Detect which cell encompasses the target text, then output its [x, y] center coordinate. 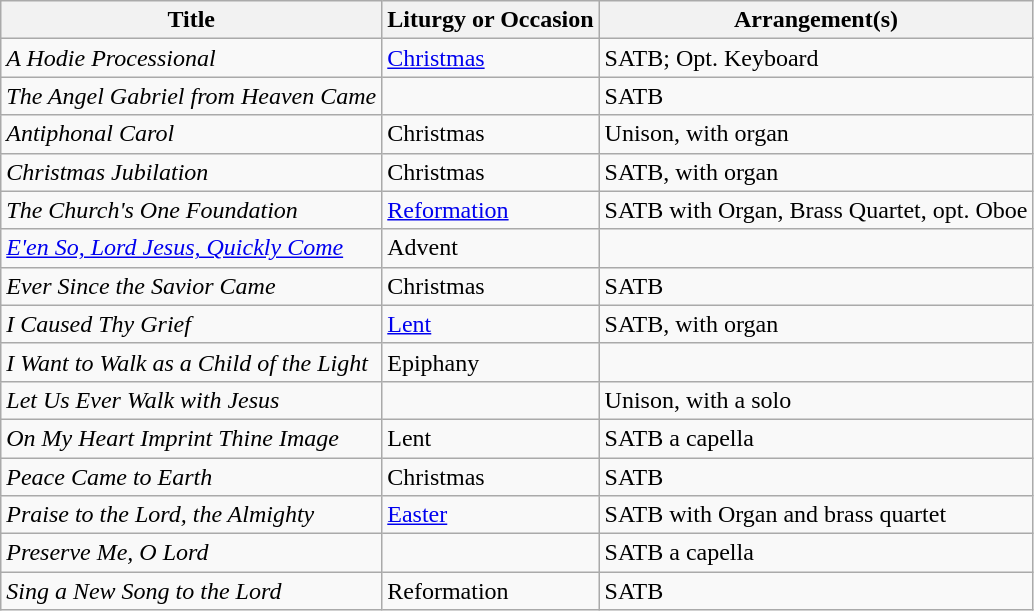
I Caused Thy Grief [192, 324]
Let Us Ever Walk with Jesus [192, 400]
SATB with Organ and brass quartet [816, 515]
Easter [490, 515]
Ever Since the Savior Came [192, 286]
SATB with Organ, Brass Quartet, opt. Oboe [816, 210]
Peace Came to Earth [192, 477]
E'en So, Lord Jesus, Quickly Come [192, 248]
SATB; Opt. Keyboard [816, 58]
Arrangement(s) [816, 20]
Antiphonal Carol [192, 134]
On My Heart Imprint Thine Image [192, 438]
A Hodie Processional [192, 58]
Praise to the Lord, the Almighty [192, 515]
Unison, with organ [816, 134]
Epiphany [490, 362]
Advent [490, 248]
I Want to Walk as a Child of the Light [192, 362]
Liturgy or Occasion [490, 20]
Title [192, 20]
The Angel Gabriel from Heaven Came [192, 96]
The Church's One Foundation [192, 210]
Christmas Jubilation [192, 172]
Sing a New Song to the Lord [192, 591]
Unison, with a solo [816, 400]
Preserve Me, O Lord [192, 553]
